Output the (x, y) coordinate of the center of the cell containing the given text.  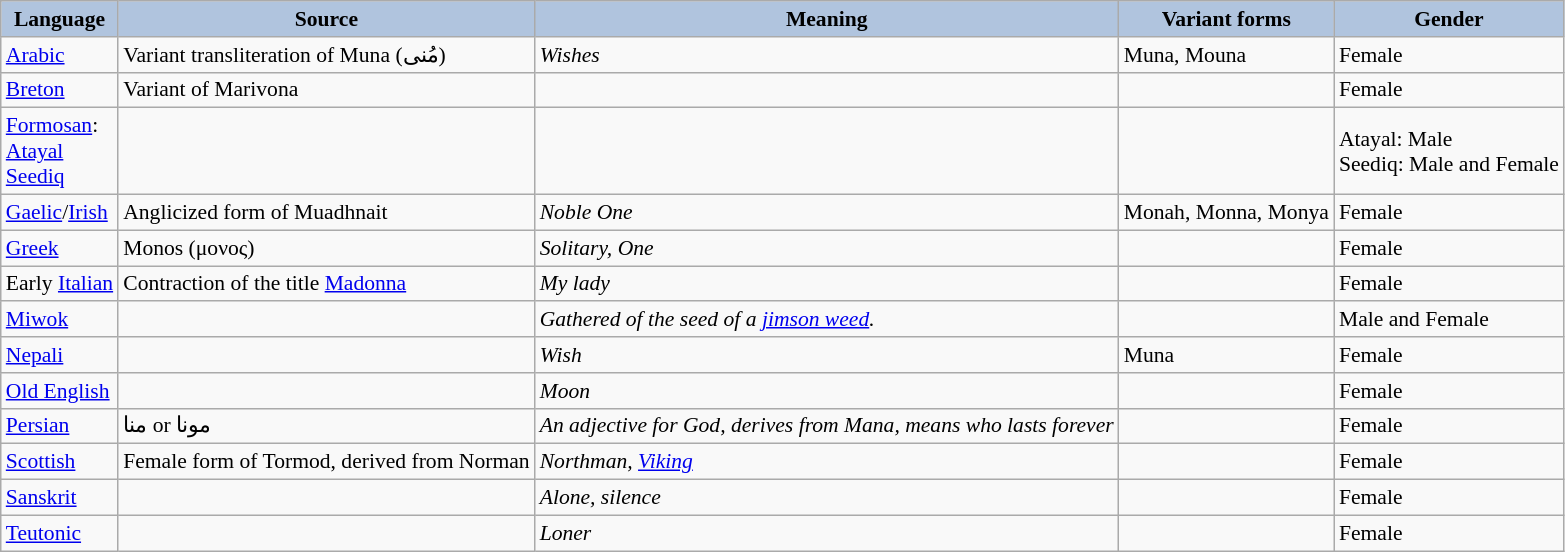
Persian (60, 426)
Contraction of the title Madonna (326, 284)
Variant of Marivona (326, 90)
Breton (60, 90)
Gathered of the seed of a jimson weed. (827, 320)
Nepali (60, 355)
Early Italian (60, 284)
Noble One (827, 213)
Loner (827, 533)
Moon (827, 391)
Teutonic (60, 533)
Wish (827, 355)
Arabic (60, 55)
منا or مونا (326, 426)
An adjective for God, derives from Mana, means who lasts forever (827, 426)
Wishes (827, 55)
Atayal: MaleSeediq: Male and Female (1449, 152)
Male and Female (1449, 320)
Old English (60, 391)
Muna, Mouna (1226, 55)
Greek (60, 248)
Meaning (827, 19)
Anglicized form of Muadhnait (326, 213)
Source (326, 19)
Language (60, 19)
Solitary, One (827, 248)
Scottish (60, 462)
Female form of Tormod, derived from Norman (326, 462)
Northman, Viking (827, 462)
Alone, silence (827, 498)
Variant forms (1226, 19)
Monos (μονος) (326, 248)
Formosan:AtayalSeediq (60, 152)
Miwok (60, 320)
Gender (1449, 19)
Sanskrit (60, 498)
Muna (1226, 355)
Variant transliteration of Muna (مُنى) (326, 55)
Monah, Monna, Monya (1226, 213)
My lady (827, 284)
Gaelic/Irish (60, 213)
